From the cell containing the given text, extract its center point as [X, Y] coordinate. 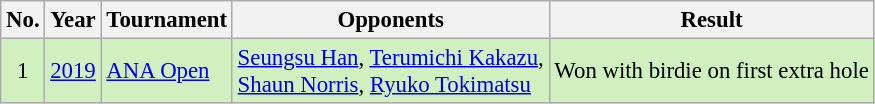
1 [23, 72]
Opponents [390, 20]
ANA Open [166, 72]
Tournament [166, 20]
Result [712, 20]
Won with birdie on first extra hole [712, 72]
No. [23, 20]
Year [73, 20]
2019 [73, 72]
Seungsu Han, Terumichi Kakazu, Shaun Norris, Ryuko Tokimatsu [390, 72]
